Detect which cell encompasses the target text, then output its (X, Y) center coordinate. 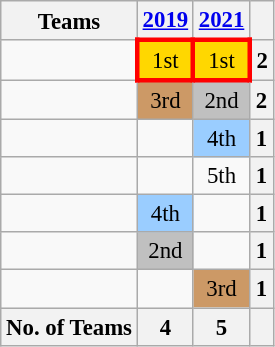
4 (165, 327)
2021 (221, 20)
5th (221, 176)
Teams (70, 20)
No. of Teams (70, 327)
5 (221, 327)
2019 (165, 20)
